Scan for the cell matching the given text and deliver its [X, Y] coordinate at center. 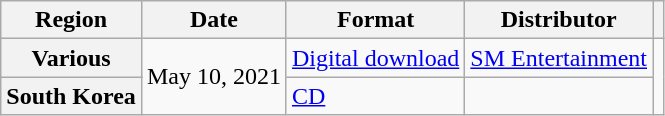
SM Entertainment [559, 58]
Date [214, 20]
Distributor [559, 20]
South Korea [72, 96]
Various [72, 58]
CD [375, 96]
May 10, 2021 [214, 77]
Digital download [375, 58]
Region [72, 20]
Format [375, 20]
